From the cell containing the given text, extract its center point as (x, y) coordinate. 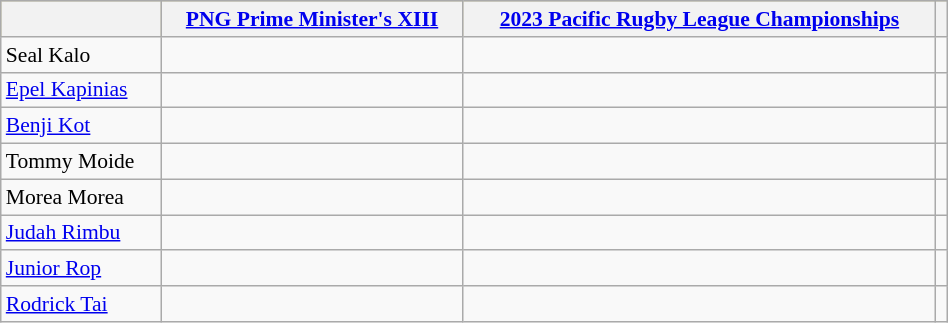
PNG Prime Minister's XIII (312, 19)
2023 Pacific Rugby League Championships (699, 19)
Epel Kapinias (81, 90)
Junior Rop (81, 269)
Rodrick Tai (81, 304)
Benji Kot (81, 126)
Tommy Moide (81, 162)
Judah Rimbu (81, 233)
Seal Kalo (81, 55)
Morea Morea (81, 197)
